Extract the (X, Y) coordinate from the center of the cell holding the provided text.  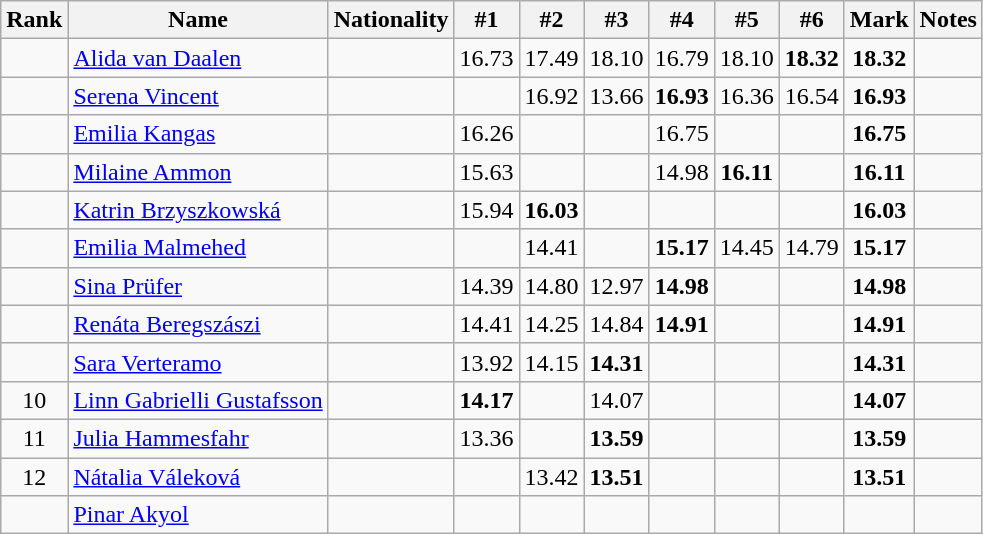
Nationality (391, 20)
Milaine Ammon (198, 172)
16.36 (746, 96)
Sara Verteramo (198, 362)
14.84 (616, 324)
#3 (616, 20)
10 (34, 400)
14.15 (552, 362)
15.94 (486, 210)
Notes (948, 20)
Nátalia Váleková (198, 477)
Julia Hammesfahr (198, 438)
16.54 (812, 96)
#4 (682, 20)
Alida van Daalen (198, 58)
Serena Vincent (198, 96)
#6 (812, 20)
14.17 (486, 400)
17.49 (552, 58)
Name (198, 20)
Pinar Akyol (198, 515)
16.26 (486, 134)
16.73 (486, 58)
Emilia Malmehed (198, 248)
Mark (879, 20)
Katrin Brzyszkowská (198, 210)
16.92 (552, 96)
13.42 (552, 477)
#5 (746, 20)
Emilia Kangas (198, 134)
11 (34, 438)
14.25 (552, 324)
14.45 (746, 248)
13.36 (486, 438)
14.39 (486, 286)
13.66 (616, 96)
16.79 (682, 58)
12 (34, 477)
Rank (34, 20)
#1 (486, 20)
14.79 (812, 248)
12.97 (616, 286)
15.63 (486, 172)
Renáta Beregszászi (198, 324)
13.92 (486, 362)
14.80 (552, 286)
Linn Gabrielli Gustafsson (198, 400)
Sina Prüfer (198, 286)
#2 (552, 20)
